Scan for the cell matching the given text and deliver its [X, Y] coordinate at center. 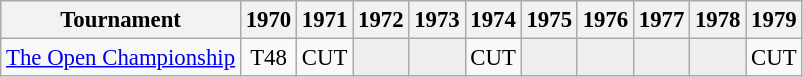
1974 [493, 20]
1975 [549, 20]
1970 [268, 20]
1976 [605, 20]
1978 [718, 20]
1972 [381, 20]
The Open Championship [121, 58]
1979 [774, 20]
1971 [325, 20]
1977 [661, 20]
Tournament [121, 20]
T48 [268, 58]
1973 [437, 20]
